Identify which cell holds the provided text, then report its [x, y] central coordinate. 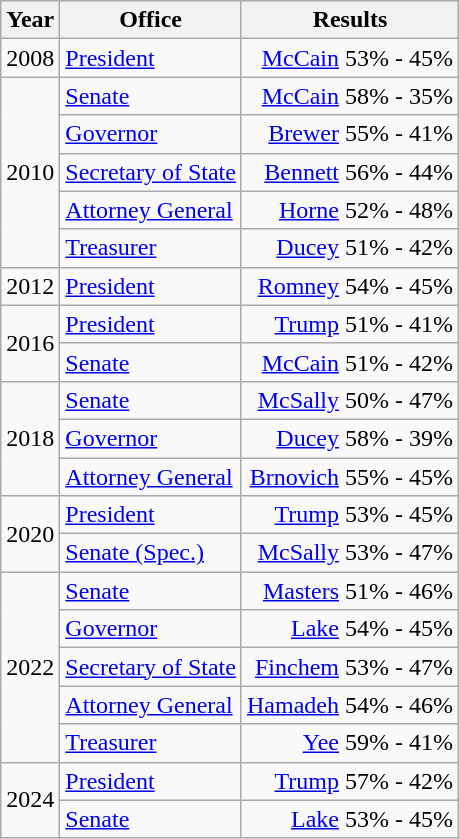
Lake 54% - 45% [350, 629]
Ducey 51% - 42% [350, 248]
Trump 57% - 42% [350, 781]
2024 [30, 800]
Lake 53% - 45% [350, 819]
Masters 51% - 46% [350, 591]
McSally 53% - 47% [350, 553]
Trump 51% - 41% [350, 324]
2012 [30, 286]
Year [30, 20]
2016 [30, 343]
Yee 59% - 41% [350, 743]
McCain 53% - 45% [350, 58]
Results [350, 20]
Romney 54% - 45% [350, 286]
2022 [30, 667]
Office [151, 20]
McSally 50% - 47% [350, 400]
2018 [30, 438]
Brnovich 55% - 45% [350, 477]
Horne 52% - 48% [350, 210]
McCain 58% - 35% [350, 96]
Finchem 53% - 47% [350, 667]
Bennett 56% - 44% [350, 172]
2008 [30, 58]
Ducey 58% - 39% [350, 438]
Senate (Spec.) [151, 553]
Brewer 55% - 41% [350, 134]
Trump 53% - 45% [350, 515]
2020 [30, 534]
McCain 51% - 42% [350, 362]
2010 [30, 172]
Hamadeh 54% - 46% [350, 705]
